Capture the cell that displays the provided text and extract its (X, Y) central coordinate. 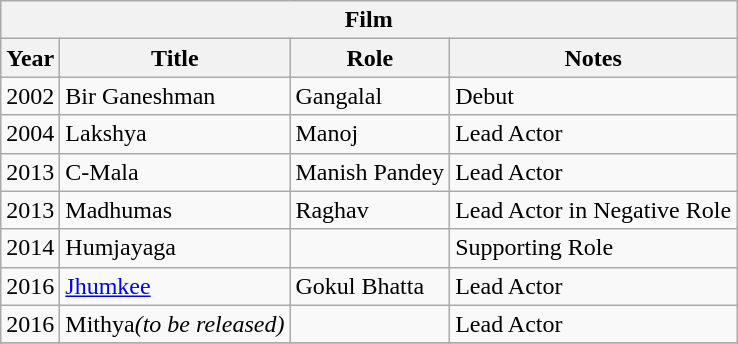
Gokul Bhatta (370, 286)
Raghav (370, 210)
Manish Pandey (370, 172)
2002 (30, 96)
Manoj (370, 134)
Madhumas (175, 210)
Mithya(to be released) (175, 324)
Jhumkee (175, 286)
Role (370, 58)
Notes (594, 58)
C-Mala (175, 172)
Gangalal (370, 96)
Year (30, 58)
Title (175, 58)
Film (369, 20)
Lead Actor in Negative Role (594, 210)
2004 (30, 134)
Humjayaga (175, 248)
Supporting Role (594, 248)
Debut (594, 96)
Bir Ganeshman (175, 96)
Lakshya (175, 134)
2014 (30, 248)
